Locate the cell with the specified text and output its (x, y) center coordinate. 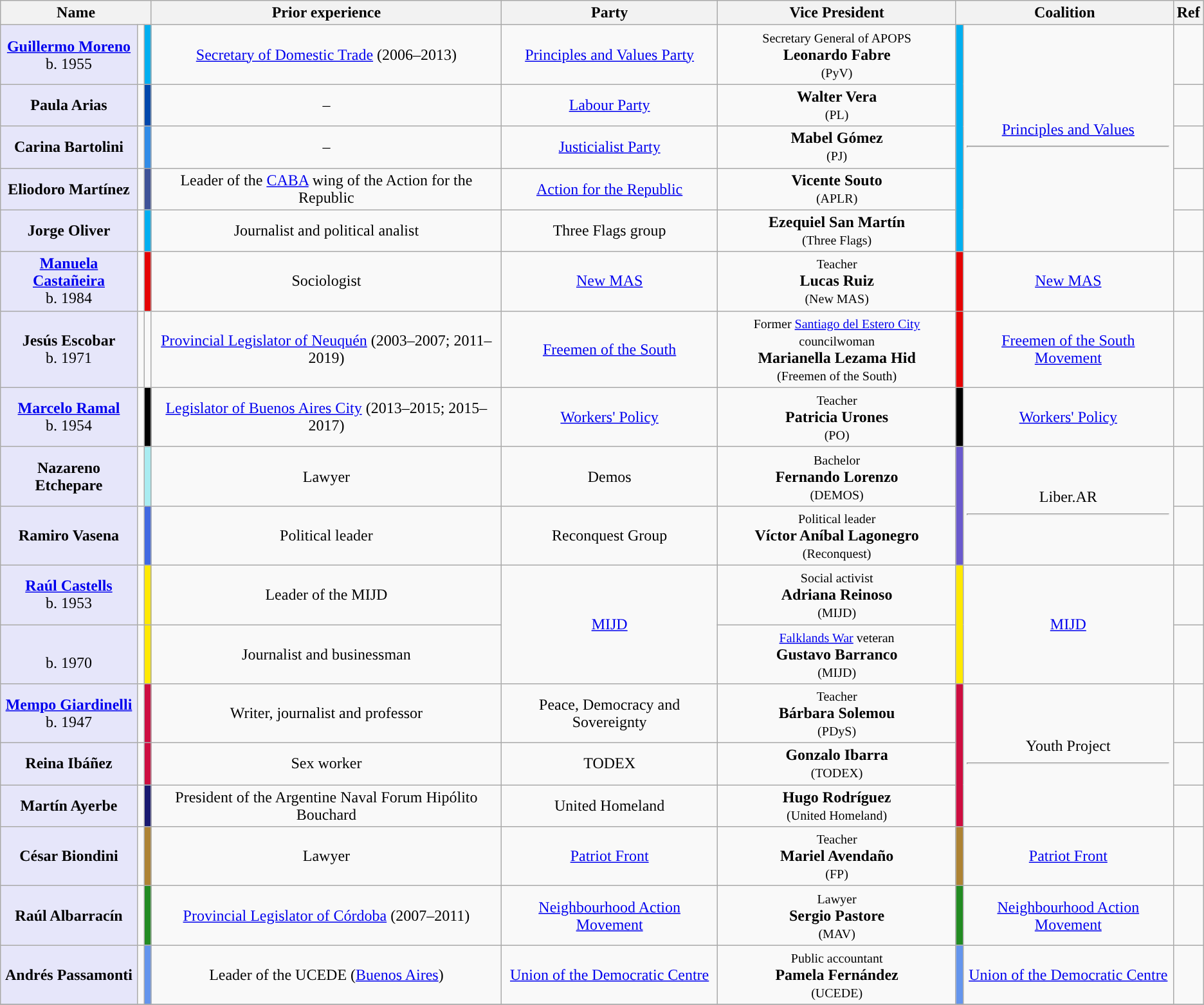
Coalition (1064, 13)
Leader of the MIJD (326, 595)
Journalist and businessman (326, 654)
Guillermo Morenob. 1955 (69, 55)
TeacherBárbara Solemou(PDyS) (837, 714)
Hugo Rodríguez(United Homeland) (837, 806)
Ramiro Vasena (69, 535)
Social activistAdriana Reinoso(MIJD) (837, 595)
Labour Party (609, 106)
Journalist and political analist (326, 230)
Former Santiago del Estero City councilwomanMarianella Lezama Hid(Freemen of the South) (837, 349)
Ref (1189, 13)
Manuela Castañeirab. 1984 (69, 281)
Gonzalo Ibarra(TODEX) (837, 764)
Name (76, 13)
Vicente Souto(APLR) (837, 189)
Eliodoro Martínez (69, 189)
Carina Bartolini (69, 147)
Writer, journalist and professor (326, 714)
César Biondini (69, 856)
Prior experience (326, 13)
Legislator of Buenos Aires City (2013–2015; 2015–2017) (326, 417)
TeacherLucas Ruiz(New MAS) (837, 281)
b. 1970 (69, 654)
BachelorFernando Lorenzo(DEMOS) (837, 476)
Jesús Escobarb. 1971 (69, 349)
Liber.AR (1068, 506)
President of the Argentine Naval Forum Hipólito Bouchard (326, 806)
Demos (609, 476)
TeacherPatricia Urones(PO) (837, 417)
Marcelo Ramalb. 1954 (69, 417)
Secretary of Domestic Trade (2006–2013) (326, 55)
Paula Arias (69, 106)
Mempo Giardinellib. 1947 (69, 714)
Justicialist Party (609, 147)
Andrés Passamonti (69, 975)
TeacherMariel Avendaño(FP) (837, 856)
Raúl Castellsb. 1953 (69, 595)
Three Flags group (609, 230)
Principles and Values Party (609, 55)
Provincial Legislator of Córdoba (2007–2011) (326, 916)
Ezequiel San Martín(Three Flags) (837, 230)
Freemen of the South (609, 349)
Nazareno Etchepare (69, 476)
Leader of the CABA wing of the Action for the Republic (326, 189)
Principles and Values (1068, 138)
Walter Vera(PL) (837, 106)
Provincial Legislator of Neuquén (2003–2007; 2011–2019) (326, 349)
Mabel Gómez(PJ) (837, 147)
Youth Project (1068, 755)
Leader of the UCEDE (Buenos Aires) (326, 975)
Political leaderVíctor Aníbal Lagonegro(Reconquest) (837, 535)
Raúl Albarracín (69, 916)
Secretary General of APOPSLeonardo Fabre(PyV) (837, 55)
Freemen of the South Movement (1068, 349)
Public accountantPamela Fernández(UCEDE) (837, 975)
Peace, Democracy and Sovereignty (609, 714)
Falklands War veteranGustavo Barranco(MIJD) (837, 654)
United Homeland (609, 806)
Political leader (326, 535)
Reconquest Group (609, 535)
Vice President (837, 13)
Jorge Oliver (69, 230)
Reina Ibáñez (69, 764)
Martín Ayerbe (69, 806)
LawyerSergio Pastore(MAV) (837, 916)
Sociologist (326, 281)
Party (609, 13)
Sex worker (326, 764)
TODEX (609, 764)
Action for the Republic (609, 189)
